Return [X, Y] of the center of cell containing provided text 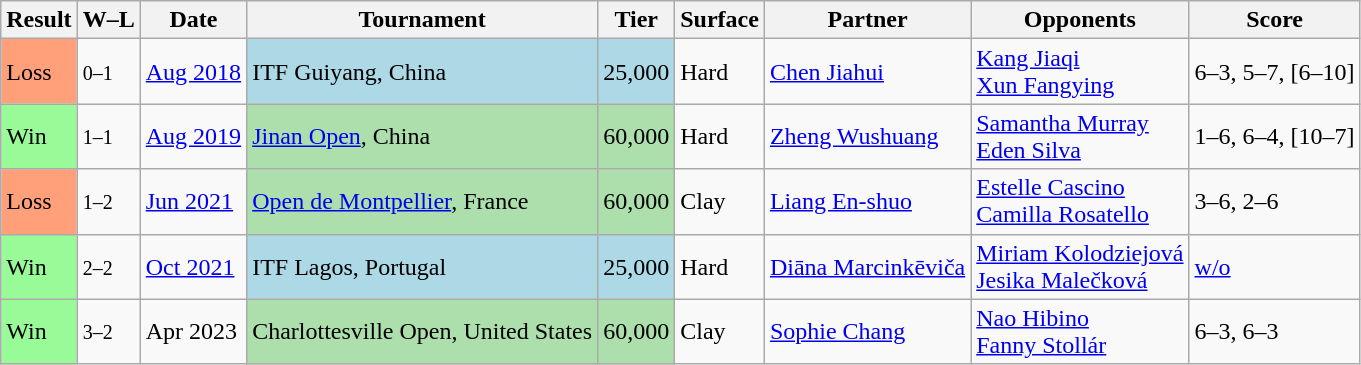
3–6, 2–6 [1274, 202]
6–3, 6–3 [1274, 332]
Opponents [1080, 20]
Open de Montpellier, France [422, 202]
3–2 [108, 332]
W–L [108, 20]
Tier [636, 20]
Surface [720, 20]
1–6, 6–4, [10–7] [1274, 136]
Aug 2018 [193, 72]
ITF Guiyang, China [422, 72]
Liang En-shuo [867, 202]
Result [39, 20]
Kang Jiaqi Xun Fangying [1080, 72]
Sophie Chang [867, 332]
Apr 2023 [193, 332]
1–2 [108, 202]
Miriam Kolodziejová Jesika Malečková [1080, 266]
Estelle Cascino Camilla Rosatello [1080, 202]
2–2 [108, 266]
Diāna Marcinkēviča [867, 266]
Partner [867, 20]
w/o [1274, 266]
Tournament [422, 20]
Aug 2019 [193, 136]
0–1 [108, 72]
Score [1274, 20]
Zheng Wushuang [867, 136]
Samantha Murray Eden Silva [1080, 136]
1–1 [108, 136]
Charlottesville Open, United States [422, 332]
6–3, 5–7, [6–10] [1274, 72]
ITF Lagos, Portugal [422, 266]
Date [193, 20]
Jinan Open, China [422, 136]
Oct 2021 [193, 266]
Chen Jiahui [867, 72]
Jun 2021 [193, 202]
Nao Hibino Fanny Stollár [1080, 332]
